Find where the given text appears and provide that cell's center as [x, y] coordinate. 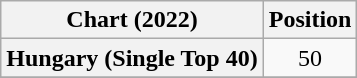
Chart (2022) [132, 20]
50 [310, 58]
Hungary (Single Top 40) [132, 58]
Position [310, 20]
